Determine the (X, Y) coordinate at the center of the cell enclosing the given text.  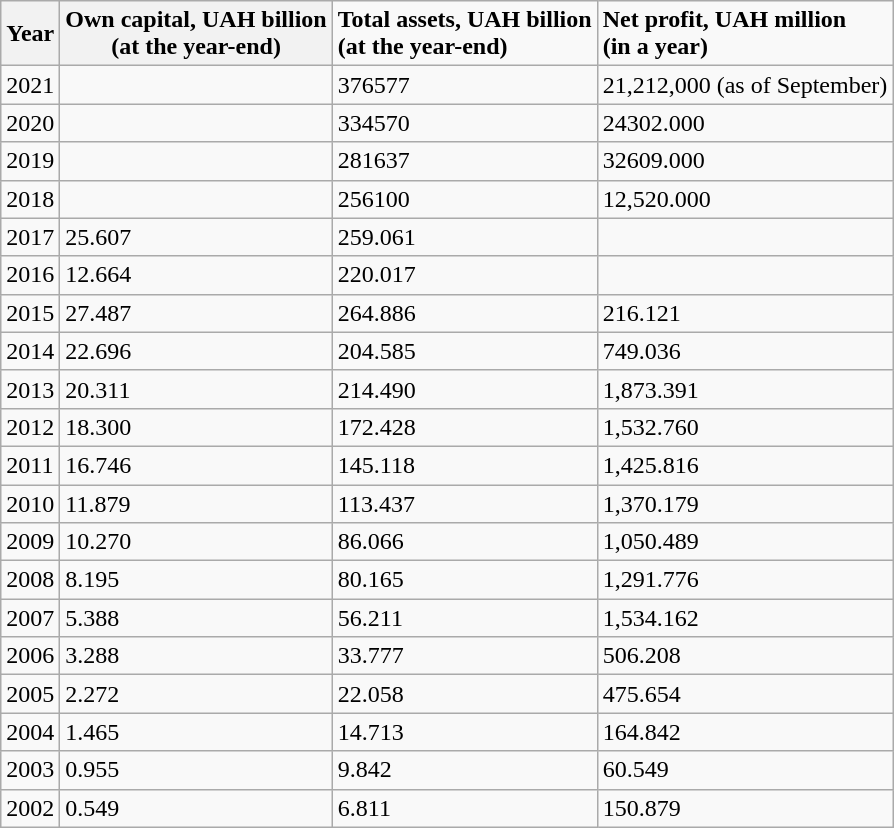
33.777 (464, 656)
0.955 (196, 770)
Year (30, 34)
10.270 (196, 542)
1.465 (196, 732)
113.437 (464, 503)
22.058 (464, 694)
264.886 (464, 313)
1,873.391 (745, 389)
2020 (30, 123)
334570 (464, 123)
24302.000 (745, 123)
2.272 (196, 694)
8.195 (196, 580)
1,532.760 (745, 427)
86.066 (464, 542)
475.654 (745, 694)
1,534.162 (745, 618)
164.842 (745, 732)
16.746 (196, 465)
6.811 (464, 808)
2012 (30, 427)
2005 (30, 694)
22.696 (196, 351)
150.879 (745, 808)
11.879 (196, 503)
18.300 (196, 427)
2017 (30, 237)
1,050.489 (745, 542)
1,425.816 (745, 465)
2006 (30, 656)
749.036 (745, 351)
14.713 (464, 732)
Own capital, UAH billion(at the year-end) (196, 34)
2009 (30, 542)
2007 (30, 618)
2004 (30, 732)
56.211 (464, 618)
145.118 (464, 465)
2021 (30, 85)
2014 (30, 351)
2015 (30, 313)
281637 (464, 161)
9.842 (464, 770)
25.607 (196, 237)
256100 (464, 199)
3.288 (196, 656)
Net profit, UAH million(in a year) (745, 34)
2008 (30, 580)
27.487 (196, 313)
506.208 (745, 656)
376577 (464, 85)
2002 (30, 808)
60.549 (745, 770)
0.549 (196, 808)
220.017 (464, 275)
2010 (30, 503)
2013 (30, 389)
5.388 (196, 618)
20.311 (196, 389)
259.061 (464, 237)
12,520.000 (745, 199)
2019 (30, 161)
1,291.776 (745, 580)
2003 (30, 770)
2016 (30, 275)
2011 (30, 465)
21,212,000 (as of September) (745, 85)
12.664 (196, 275)
2018 (30, 199)
32609.000 (745, 161)
Total assets, UAH billion(at the year-end) (464, 34)
216.121 (745, 313)
172.428 (464, 427)
80.165 (464, 580)
1,370.179 (745, 503)
214.490 (464, 389)
204.585 (464, 351)
